Capture the cell that displays the provided text and extract its (X, Y) central coordinate. 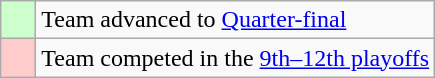
Team advanced to Quarter-final (236, 20)
Team competed in the 9th–12th playoffs (236, 58)
